Return the [x, y] coordinate for the center point of the cell that contains the specified text.  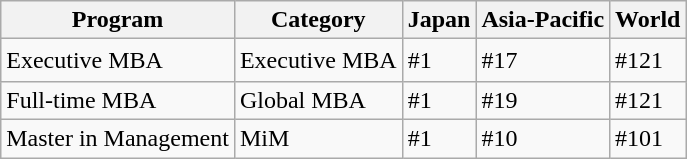
World [648, 20]
#19 [543, 100]
Category [318, 20]
Asia-Pacific [543, 20]
#17 [543, 60]
Global MBA [318, 100]
MiM [318, 138]
Master in Management [118, 138]
#10 [543, 138]
#101 [648, 138]
Program [118, 20]
Full-time MBA [118, 100]
Japan [439, 20]
